Extract the [X, Y] coordinate from the center of the cell holding the provided text.  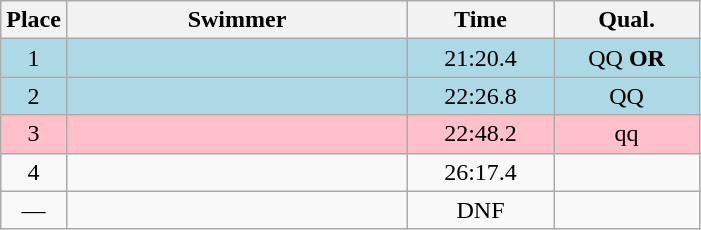
DNF [481, 210]
26:17.4 [481, 172]
22:26.8 [481, 96]
Qual. [627, 20]
21:20.4 [481, 58]
qq [627, 134]
QQ OR [627, 58]
3 [34, 134]
Swimmer [236, 20]
— [34, 210]
Time [481, 20]
4 [34, 172]
1 [34, 58]
22:48.2 [481, 134]
2 [34, 96]
Place [34, 20]
QQ [627, 96]
